For the text-containing cell, return its midpoint in [x, y] coordinate format. 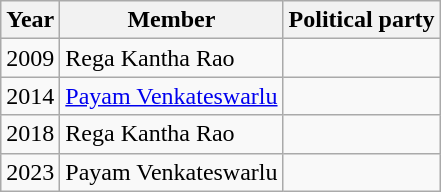
2014 [30, 96]
2009 [30, 58]
Year [30, 20]
Member [172, 20]
2018 [30, 134]
Political party [362, 20]
2023 [30, 172]
